Extract the [X, Y] coordinate from the center of the cell holding the provided text.  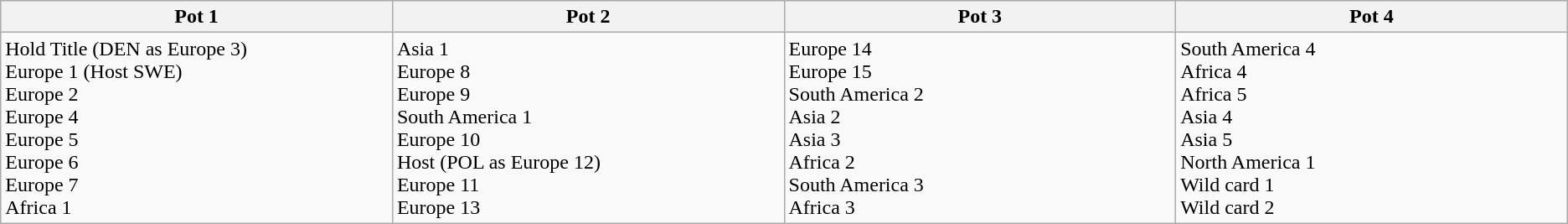
South America 4Africa 4Africa 5Asia 4Asia 5North America 1Wild card 1Wild card 2 [1372, 128]
Asia 1Europe 8Europe 9South America 1Europe 10Host (POL as Europe 12)Europe 11Europe 13 [588, 128]
Pot 3 [980, 17]
Europe 14Europe 15South America 2Asia 2Asia 3Africa 2South America 3Africa 3 [980, 128]
Pot 4 [1372, 17]
Pot 2 [588, 17]
Pot 1 [197, 17]
Hold Title (DEN as Europe 3)Europe 1 (Host SWE)Europe 2Europe 4Europe 5Europe 6Europe 7Africa 1 [197, 128]
